Determine the (x, y) coordinate at the center of the cell enclosing the given text.  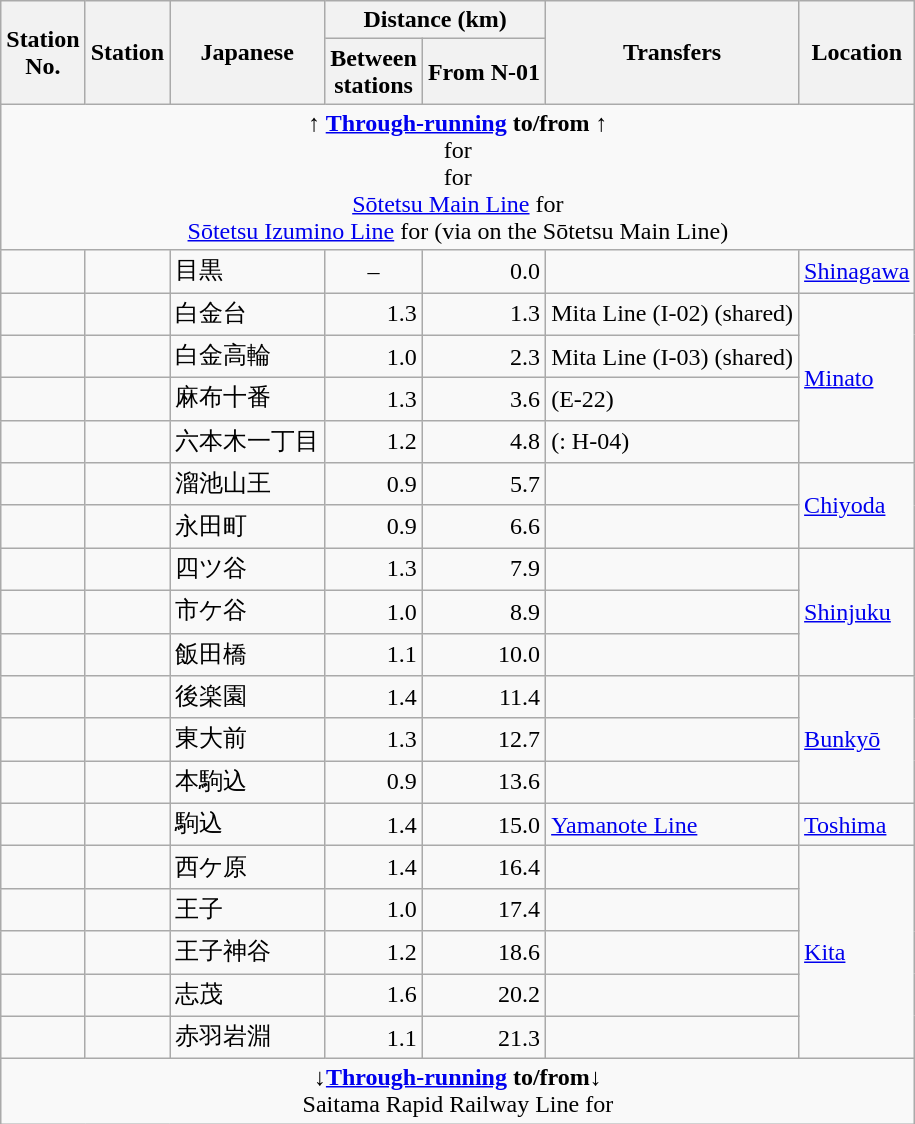
麻布十番 (248, 400)
21.3 (484, 1038)
Distance (km) (436, 20)
10.0 (484, 654)
赤羽岩淵 (248, 1038)
白金台 (248, 314)
溜池山王 (248, 484)
11.4 (484, 698)
(E-22) (672, 400)
王子 (248, 910)
Chiyoda (857, 506)
↑ Through-running to/from ↑ for for Sōtetsu Main Line for Sōtetsu Izumino Line for (via on the Sōtetsu Main Line) (458, 177)
7.9 (484, 570)
Bunkyō (857, 740)
(: H-04) (672, 442)
13.6 (484, 782)
↓Through-running to/from↓ Saitama Rapid Railway Line for (458, 1092)
6.6 (484, 526)
StationNo. (43, 52)
本駒込 (248, 782)
白金高輪 (248, 356)
2.3 (484, 356)
Minato (857, 377)
From N-01 (484, 72)
四ツ谷 (248, 570)
Toshima (857, 824)
Yamanote Line (672, 824)
Shinjuku (857, 612)
東大前 (248, 740)
4.8 (484, 442)
Station (127, 52)
Japanese (248, 52)
15.0 (484, 824)
六本木一丁目 (248, 442)
18.6 (484, 952)
Location (857, 52)
永田町 (248, 526)
16.4 (484, 868)
20.2 (484, 996)
市ケ谷 (248, 612)
12.7 (484, 740)
王子神谷 (248, 952)
Shinagawa (857, 272)
後楽園 (248, 698)
Kita (857, 952)
飯田橋 (248, 654)
駒込 (248, 824)
西ケ原 (248, 868)
– (374, 272)
Mita Line (I-02) (shared) (672, 314)
5.7 (484, 484)
Mita Line (I-03) (shared) (672, 356)
3.6 (484, 400)
志茂 (248, 996)
Transfers (672, 52)
17.4 (484, 910)
Betweenstations (374, 72)
8.9 (484, 612)
1.6 (374, 996)
目黒 (248, 272)
0.0 (484, 272)
